Determine the [X, Y] coordinate at the center of the cell enclosing the given text.  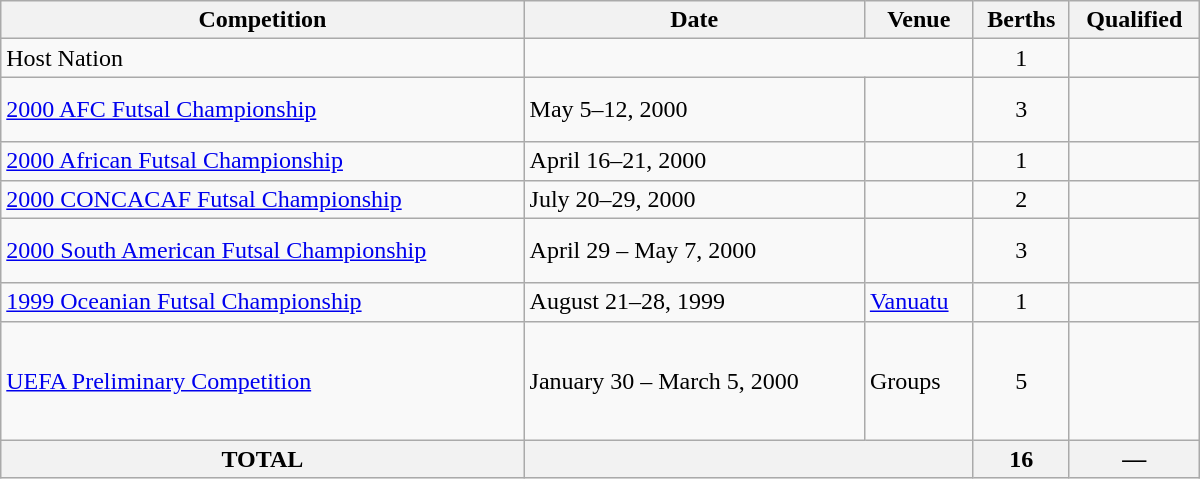
2000 AFC Futsal Championship [262, 110]
TOTAL [262, 459]
Berths [1021, 20]
2000 African Futsal Championship [262, 161]
— [1134, 459]
April 16–21, 2000 [694, 161]
Venue [918, 20]
2000 CONCACAF Futsal Championship [262, 199]
Vanuatu [918, 302]
Date [694, 20]
July 20–29, 2000 [694, 199]
1999 Oceanian Futsal Championship [262, 302]
Competition [262, 20]
16 [1021, 459]
August 21–28, 1999 [694, 302]
5 [1021, 380]
Groups [918, 380]
Qualified [1134, 20]
April 29 – May 7, 2000 [694, 250]
Host Nation [262, 58]
UEFA Preliminary Competition [262, 380]
January 30 – March 5, 2000 [694, 380]
May 5–12, 2000 [694, 110]
2000 South American Futsal Championship [262, 250]
2 [1021, 199]
